Detect which cell encompasses the target text, then output its [X, Y] center coordinate. 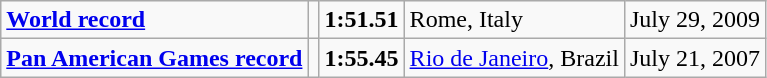
World record [154, 20]
1:55.45 [362, 58]
July 21, 2007 [694, 58]
Pan American Games record [154, 58]
Rio de Janeiro, Brazil [514, 58]
Rome, Italy [514, 20]
1:51.51 [362, 20]
July 29, 2009 [694, 20]
